For the text-containing cell, return its midpoint in (x, y) coordinate format. 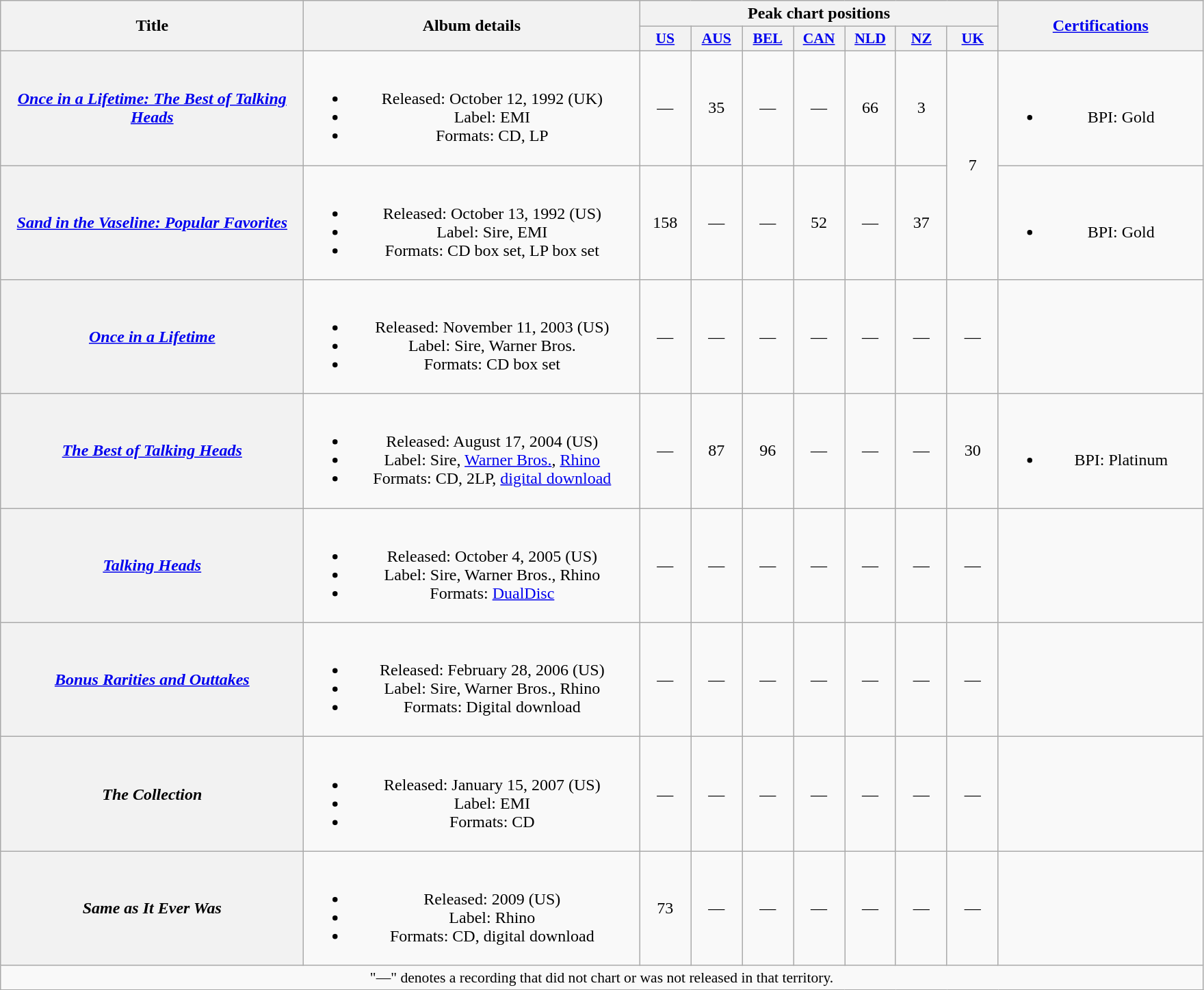
The Best of Talking Heads (152, 452)
87 (717, 452)
Released: August 17, 2004 (US)Label: Sire, Warner Bros., RhinoFormats: CD, 2LP, digital download (472, 452)
3 (921, 108)
Once in a Lifetime: The Best of Talking Heads (152, 108)
52 (820, 223)
Released: January 15, 2007 (US)Label: EMIFormats: CD (472, 794)
Released: October 13, 1992 (US)Label: Sire, EMIFormats: CD box set, LP box set (472, 223)
96 (768, 452)
Sand in the Vaseline: Popular Favorites (152, 223)
30 (973, 452)
Bonus Rarities and Outtakes (152, 680)
Released: November 11, 2003 (US)Label: Sire, Warner Bros.Formats: CD box set (472, 337)
The Collection (152, 794)
73 (665, 909)
Talking Heads (152, 565)
158 (665, 223)
CAN (820, 39)
Title (152, 26)
Certifications (1100, 26)
BPI: Platinum (1100, 452)
NZ (921, 39)
Peak chart positions (819, 14)
Released: 2009 (US)Label: RhinoFormats: CD, digital download (472, 909)
35 (717, 108)
Released: October 12, 1992 (UK)Label: EMIFormats: CD, LP (472, 108)
AUS (717, 39)
Released: February 28, 2006 (US)Label: Sire, Warner Bros., RhinoFormats: Digital download (472, 680)
US (665, 39)
"—" denotes a recording that did not chart or was not released in that territory. (602, 978)
Album details (472, 26)
66 (870, 108)
BEL (768, 39)
Once in a Lifetime (152, 337)
Released: October 4, 2005 (US)Label: Sire, Warner Bros., RhinoFormats: DualDisc (472, 565)
7 (973, 165)
UK (973, 39)
NLD (870, 39)
Same as It Ever Was (152, 909)
37 (921, 223)
